Pinpoint the cell where the given text exists, returning its (X, Y) midpoint coordinate. 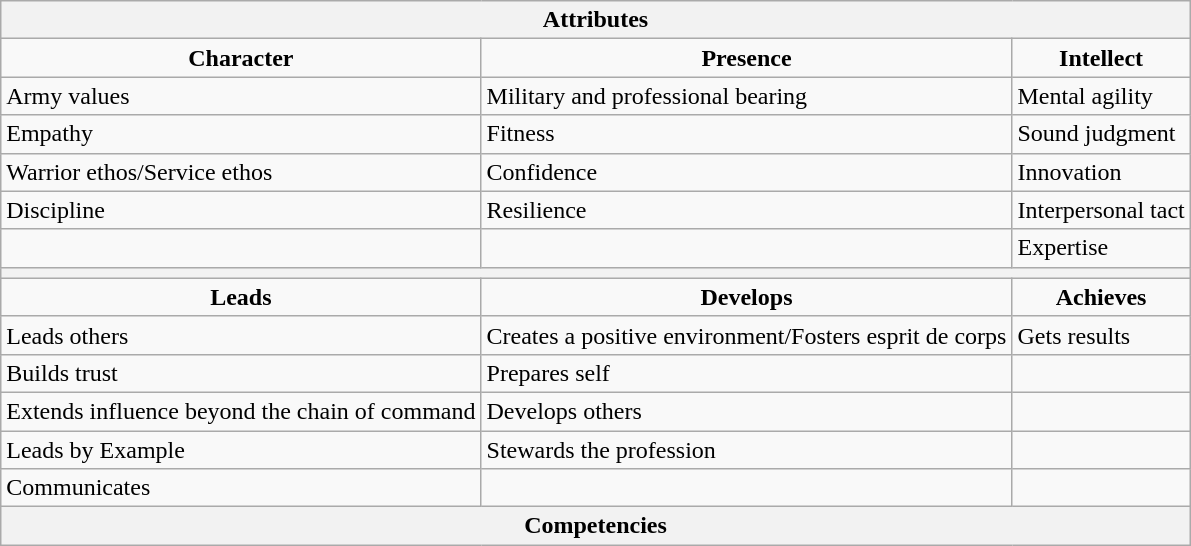
Expertise (1101, 248)
Gets results (1101, 335)
Competencies (596, 526)
Military and professional bearing (746, 96)
Achieves (1101, 297)
Character (241, 58)
Fitness (746, 134)
Develops others (746, 411)
Mental agility (1101, 96)
Creates a positive environment/Fosters esprit de corps (746, 335)
Communicates (241, 488)
Extends influence beyond the chain of command (241, 411)
Attributes (596, 20)
Stewards the profession (746, 449)
Develops (746, 297)
Empathy (241, 134)
Presence (746, 58)
Resilience (746, 210)
Discipline (241, 210)
Prepares self (746, 373)
Builds trust (241, 373)
Interpersonal tact (1101, 210)
Confidence (746, 172)
Intellect (1101, 58)
Leads others (241, 335)
Sound judgment (1101, 134)
Leads (241, 297)
Warrior ethos/Service ethos (241, 172)
Innovation (1101, 172)
Army values (241, 96)
Leads by Example (241, 449)
